For the text-containing cell, return its midpoint in [x, y] coordinate format. 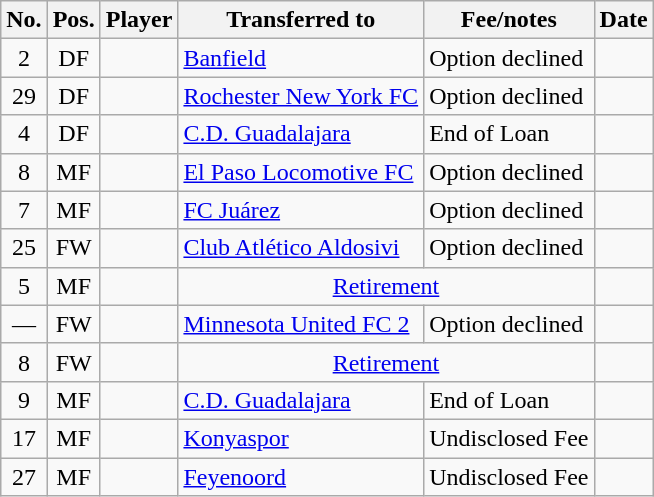
Fee/notes [509, 20]
5 [24, 286]
27 [24, 477]
— [24, 324]
Club Atlético Aldosivi [301, 248]
4 [24, 134]
25 [24, 248]
FC Juárez [301, 210]
Player [139, 20]
Pos. [74, 20]
Feyenoord [301, 477]
2 [24, 58]
Banfield [301, 58]
No. [24, 20]
17 [24, 438]
Konyaspor [301, 438]
El Paso Locomotive FC [301, 172]
Transferred to [301, 20]
Date [624, 20]
9 [24, 400]
29 [24, 96]
Rochester New York FC [301, 96]
Minnesota United FC 2 [301, 324]
7 [24, 210]
